Scan for the cell matching the given text and deliver its [x, y] coordinate at center. 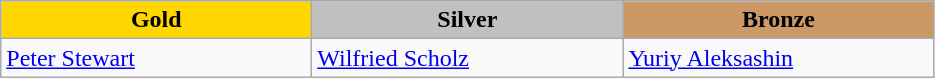
Yuriy Aleksashin [778, 58]
Wilfried Scholz [468, 58]
Gold [156, 20]
Silver [468, 20]
Bronze [778, 20]
Peter Stewart [156, 58]
